Search for the cell housing the specified text and yield its (X, Y) center coordinate. 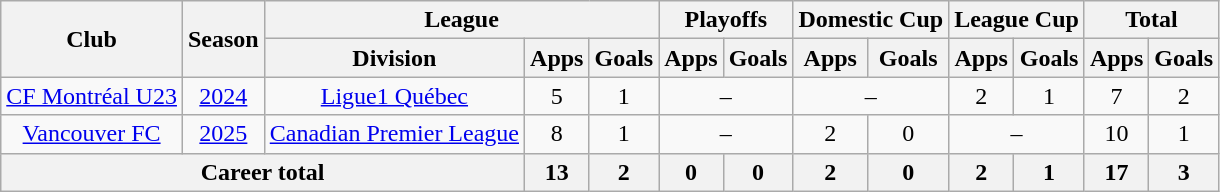
League Cup (1017, 20)
Club (92, 39)
3 (1184, 172)
Season (223, 39)
CF Montréal U23 (92, 96)
8 (557, 134)
5 (557, 96)
10 (1116, 134)
2025 (223, 134)
Domestic Cup (871, 20)
2024 (223, 96)
Ligue1 Québec (394, 96)
Vancouver FC (92, 134)
Division (394, 58)
Playoffs (726, 20)
7 (1116, 96)
Career total (263, 172)
Total (1151, 20)
17 (1116, 172)
Canadian Premier League (394, 134)
13 (557, 172)
League (461, 20)
